Output the [x, y] coordinate of the center of the cell containing the given text.  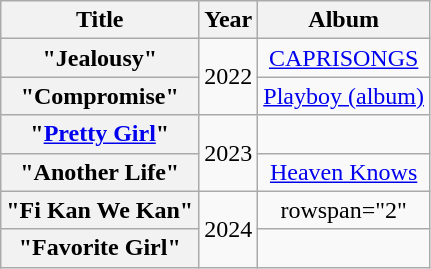
"Another Life" [100, 172]
"Compromise" [100, 96]
Album [344, 20]
2024 [228, 229]
CAPRISONGS [344, 58]
Year [228, 20]
2022 [228, 77]
Title [100, 20]
Heaven Knows [344, 172]
2023 [228, 153]
rowspan="2" [344, 210]
"Favorite Girl" [100, 248]
"Pretty Girl" [100, 134]
"Jealousy" [100, 58]
Playboy (album) [344, 96]
"Fi Kan We Kan" [100, 210]
